Scan for the cell matching the given text and deliver its (X, Y) coordinate at center. 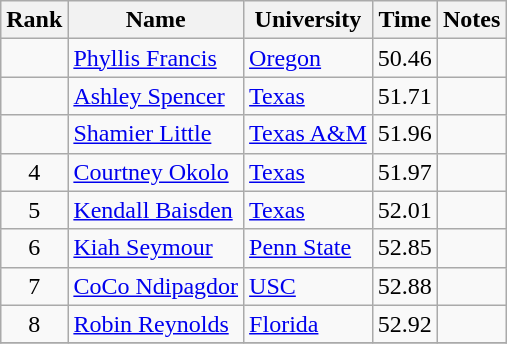
CoCo Ndipagdor (156, 286)
Florida (308, 324)
51.71 (404, 96)
51.96 (404, 134)
University (308, 20)
7 (34, 286)
52.92 (404, 324)
Time (404, 20)
Courtney Okolo (156, 172)
52.85 (404, 248)
Shamier Little (156, 134)
Oregon (308, 58)
52.01 (404, 210)
8 (34, 324)
Name (156, 20)
Texas A&M (308, 134)
Kendall Baisden (156, 210)
Penn State (308, 248)
50.46 (404, 58)
6 (34, 248)
4 (34, 172)
Kiah Seymour (156, 248)
USC (308, 286)
Notes (471, 20)
Robin Reynolds (156, 324)
Rank (34, 20)
52.88 (404, 286)
5 (34, 210)
Ashley Spencer (156, 96)
Phyllis Francis (156, 58)
51.97 (404, 172)
